For the text-containing cell, return its midpoint in [x, y] coordinate format. 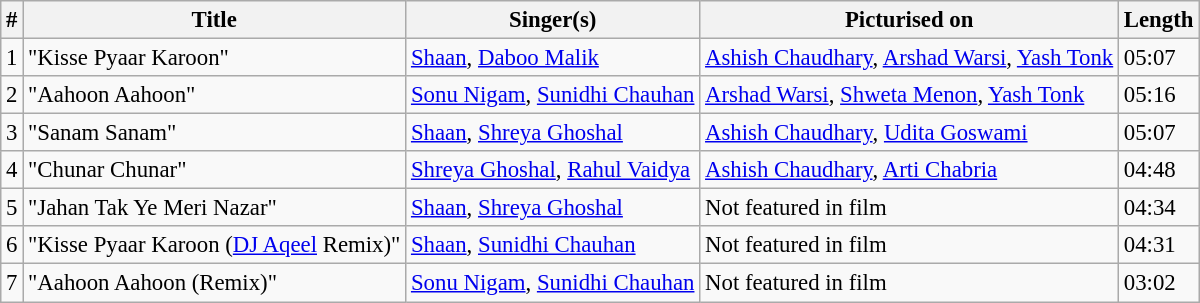
Ashish Chaudhary, Arti Chabria [910, 170]
6 [12, 245]
Picturised on [910, 20]
Ashish Chaudhary, Arshad Warsi, Yash Tonk [910, 58]
1 [12, 58]
Shaan, Daboo Malik [553, 58]
3 [12, 133]
"Kisse Pyaar Karoon (DJ Aqeel Remix)" [214, 245]
5 [12, 208]
Shaan, Sunidhi Chauhan [553, 245]
Singer(s) [553, 20]
"Jahan Tak Ye Meri Nazar" [214, 208]
04:31 [1159, 245]
Ashish Chaudhary, Udita Goswami [910, 133]
"Aahoon Aahoon (Remix)" [214, 283]
05:16 [1159, 95]
"Sanam Sanam" [214, 133]
04:48 [1159, 170]
Shreya Ghoshal, Rahul Vaidya [553, 170]
Arshad Warsi, Shweta Menon, Yash Tonk [910, 95]
2 [12, 95]
Length [1159, 20]
"Kisse Pyaar Karoon" [214, 58]
# [12, 20]
04:34 [1159, 208]
7 [12, 283]
03:02 [1159, 283]
"Chunar Chunar" [214, 170]
Title [214, 20]
4 [12, 170]
"Aahoon Aahoon" [214, 95]
